Pinpoint the cell where the given text exists, returning its [X, Y] midpoint coordinate. 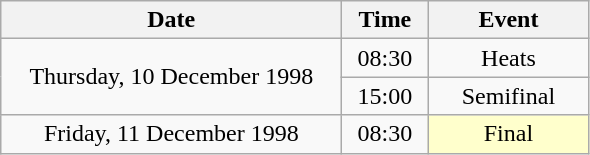
Semifinal [508, 96]
Event [508, 20]
Heats [508, 58]
15:00 [385, 96]
Final [508, 134]
Thursday, 10 December 1998 [172, 77]
Time [385, 20]
Date [172, 20]
Friday, 11 December 1998 [172, 134]
